For the text-containing cell, return its midpoint in [x, y] coordinate format. 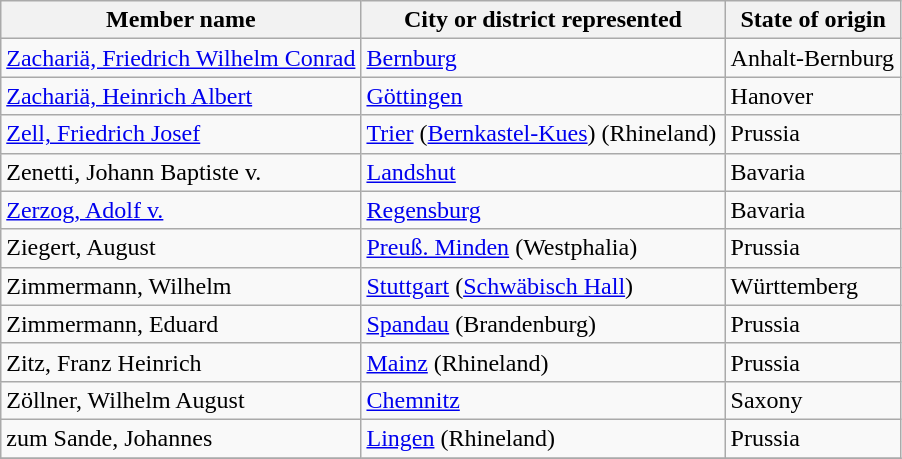
Zell, Friedrich Josef [181, 134]
Regensburg [543, 210]
Mainz (Rhineland) [543, 362]
Member name [181, 20]
Zöllner, Wilhelm August [181, 400]
zum Sande, Johannes [181, 438]
Zenetti, Johann Baptiste v. [181, 172]
Trier (Bernkastel-Kues) (Rhineland) [543, 134]
Zachariä, Friedrich Wilhelm Conrad [181, 58]
Zimmermann, Eduard [181, 324]
Bernburg [543, 58]
Zerzog, Adolf v. [181, 210]
Göttingen [543, 96]
Zitz, Franz Heinrich [181, 362]
Zachariä, Heinrich Albert [181, 96]
Landshut [543, 172]
Saxony [813, 400]
Stuttgart (Schwäbisch Hall) [543, 286]
State of origin [813, 20]
Chemnitz [543, 400]
Anhalt-Bernburg [813, 58]
Hanover [813, 96]
City or district represented [543, 20]
Württemberg [813, 286]
Preuß. Minden (Westphalia) [543, 248]
Zimmermann, Wilhelm [181, 286]
Spandau (Brandenburg) [543, 324]
Ziegert, August [181, 248]
Lingen (Rhineland) [543, 438]
